Provide the (x, y) coordinate of the cell's center where the given text is located.  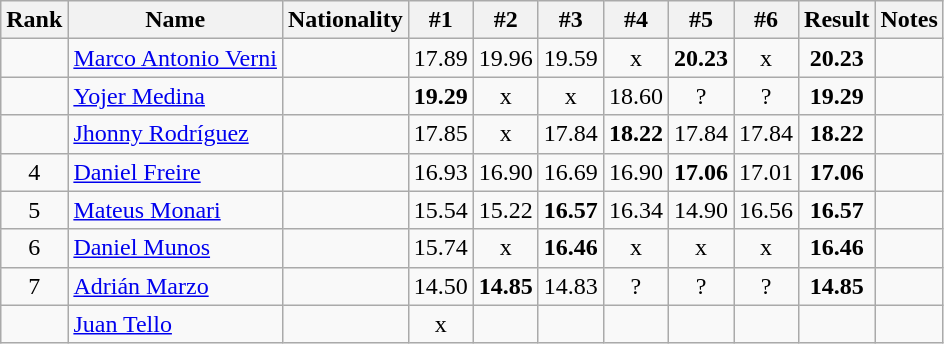
Daniel Freire (176, 172)
18.60 (636, 96)
Marco Antonio Verni (176, 58)
#2 (506, 20)
17.01 (766, 172)
Adrián Marzo (176, 286)
17.85 (440, 134)
Daniel Munos (176, 248)
14.50 (440, 286)
7 (34, 286)
Mateus Monari (176, 210)
16.34 (636, 210)
Notes (909, 20)
#3 (570, 20)
Yojer Medina (176, 96)
#1 (440, 20)
16.56 (766, 210)
19.96 (506, 58)
Result (837, 20)
#5 (700, 20)
Rank (34, 20)
14.83 (570, 286)
15.54 (440, 210)
#4 (636, 20)
4 (34, 172)
Jhonny Rodríguez (176, 134)
5 (34, 210)
14.90 (700, 210)
17.89 (440, 58)
16.69 (570, 172)
Juan Tello (176, 324)
Name (176, 20)
15.22 (506, 210)
6 (34, 248)
15.74 (440, 248)
Nationality (345, 20)
19.59 (570, 58)
#6 (766, 20)
16.93 (440, 172)
